Extract the [x, y] coordinate from the center of the cell holding the provided text.  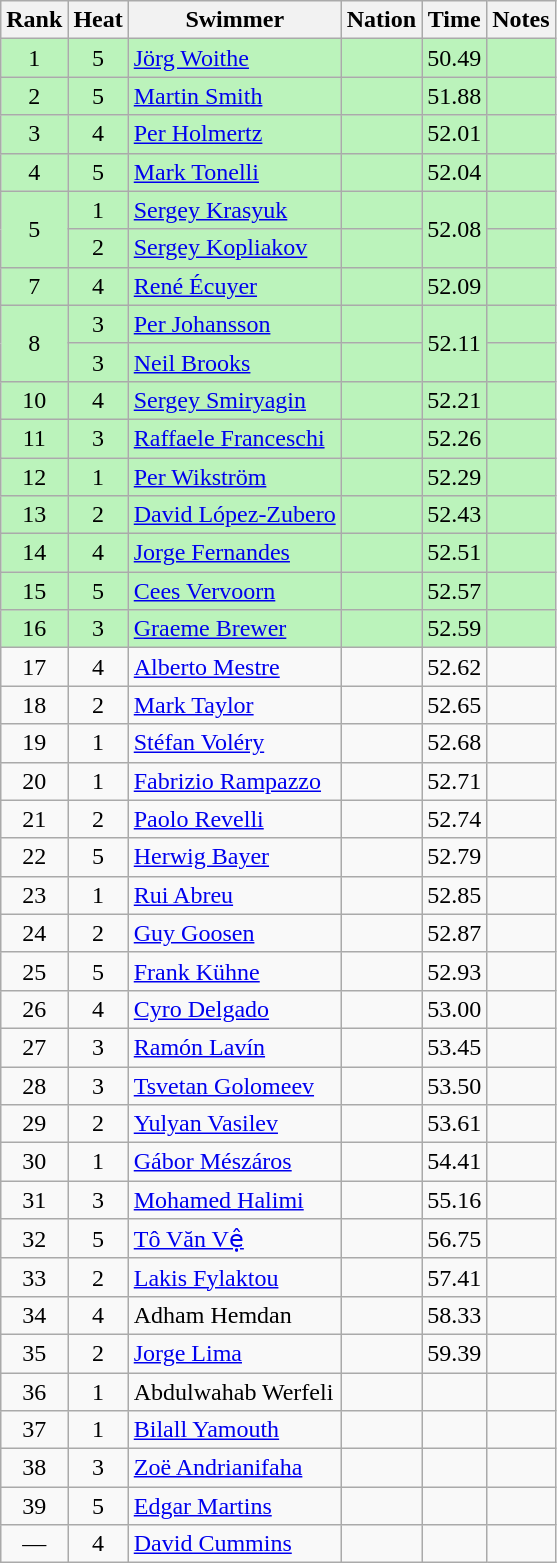
11 [34, 438]
Gábor Mészáros [234, 1162]
19 [34, 743]
Nation [381, 20]
52.87 [454, 933]
52.85 [454, 895]
52.79 [454, 857]
29 [34, 1124]
26 [34, 1009]
52.59 [454, 629]
13 [34, 515]
39 [34, 1506]
Per Wikström [234, 477]
59.39 [454, 1353]
7 [34, 286]
Raffaele Franceschi [234, 438]
— [34, 1544]
14 [34, 553]
15 [34, 591]
38 [34, 1468]
Mark Taylor [234, 705]
Abdulwahab Werfeli [234, 1391]
Sergey Krasyuk [234, 210]
David Cummins [234, 1544]
52.65 [454, 705]
31 [34, 1200]
René Écuyer [234, 286]
Yulyan Vasilev [234, 1124]
52.93 [454, 971]
Jörg Woithe [234, 58]
17 [34, 667]
Martin Smith [234, 96]
52.04 [454, 172]
52.51 [454, 553]
Frank Kühne [234, 971]
54.41 [454, 1162]
Neil Brooks [234, 362]
Rui Abreu [234, 895]
Cyro Delgado [234, 1009]
58.33 [454, 1315]
52.29 [454, 477]
Jorge Fernandes [234, 553]
Ramón Lavín [234, 1047]
Heat [98, 20]
55.16 [454, 1200]
52.26 [454, 438]
52.57 [454, 591]
28 [34, 1085]
53.61 [454, 1124]
27 [34, 1047]
David López-Zubero [234, 515]
56.75 [454, 1239]
33 [34, 1277]
30 [34, 1162]
52.11 [454, 343]
8 [34, 343]
25 [34, 971]
Rank [34, 20]
Tsvetan Golomeev [234, 1085]
52.68 [454, 743]
52.09 [454, 286]
Herwig Bayer [234, 857]
53.00 [454, 1009]
23 [34, 895]
16 [34, 629]
10 [34, 400]
Swimmer [234, 20]
52.43 [454, 515]
52.74 [454, 819]
Per Holmertz [234, 134]
Bilall Yamouth [234, 1430]
35 [34, 1353]
Alberto Mestre [234, 667]
12 [34, 477]
34 [34, 1315]
Cees Vervoorn [234, 591]
32 [34, 1239]
Sergey Kopliakov [234, 248]
Time [454, 20]
53.45 [454, 1047]
Edgar Martins [234, 1506]
37 [34, 1430]
57.41 [454, 1277]
52.71 [454, 781]
Notes [521, 20]
Tô Văn Vệ [234, 1239]
Fabrizio Rampazzo [234, 781]
52.01 [454, 134]
Sergey Smiryagin [234, 400]
52.08 [454, 229]
51.88 [454, 96]
24 [34, 933]
Adham Hemdan [234, 1315]
Lakis Fylaktou [234, 1277]
Mohamed Halimi [234, 1200]
52.21 [454, 400]
50.49 [454, 58]
21 [34, 819]
Jorge Lima [234, 1353]
Guy Goosen [234, 933]
Graeme Brewer [234, 629]
53.50 [454, 1085]
36 [34, 1391]
Stéfan Voléry [234, 743]
Paolo Revelli [234, 819]
18 [34, 705]
22 [34, 857]
Zoë Andrianifaha [234, 1468]
Per Johansson [234, 324]
20 [34, 781]
52.62 [454, 667]
Mark Tonelli [234, 172]
